Return [x, y] of the center of cell containing provided text 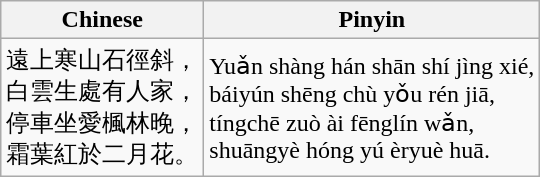
Chinese [102, 20]
Pinyin [372, 20]
遠上寒山石徑斜，白雲生處有人家，停車坐愛楓林晚，霜葉紅於二月花。 [102, 108]
Yuǎn shàng hán shān shí jìng xié, báiyún shēng chù yǒu rén jiā, tíngchē zuò ài fēnglín wǎn, shuāngyè hóng yú èryuè huā. [372, 108]
